For the text-containing cell, return its midpoint in [x, y] coordinate format. 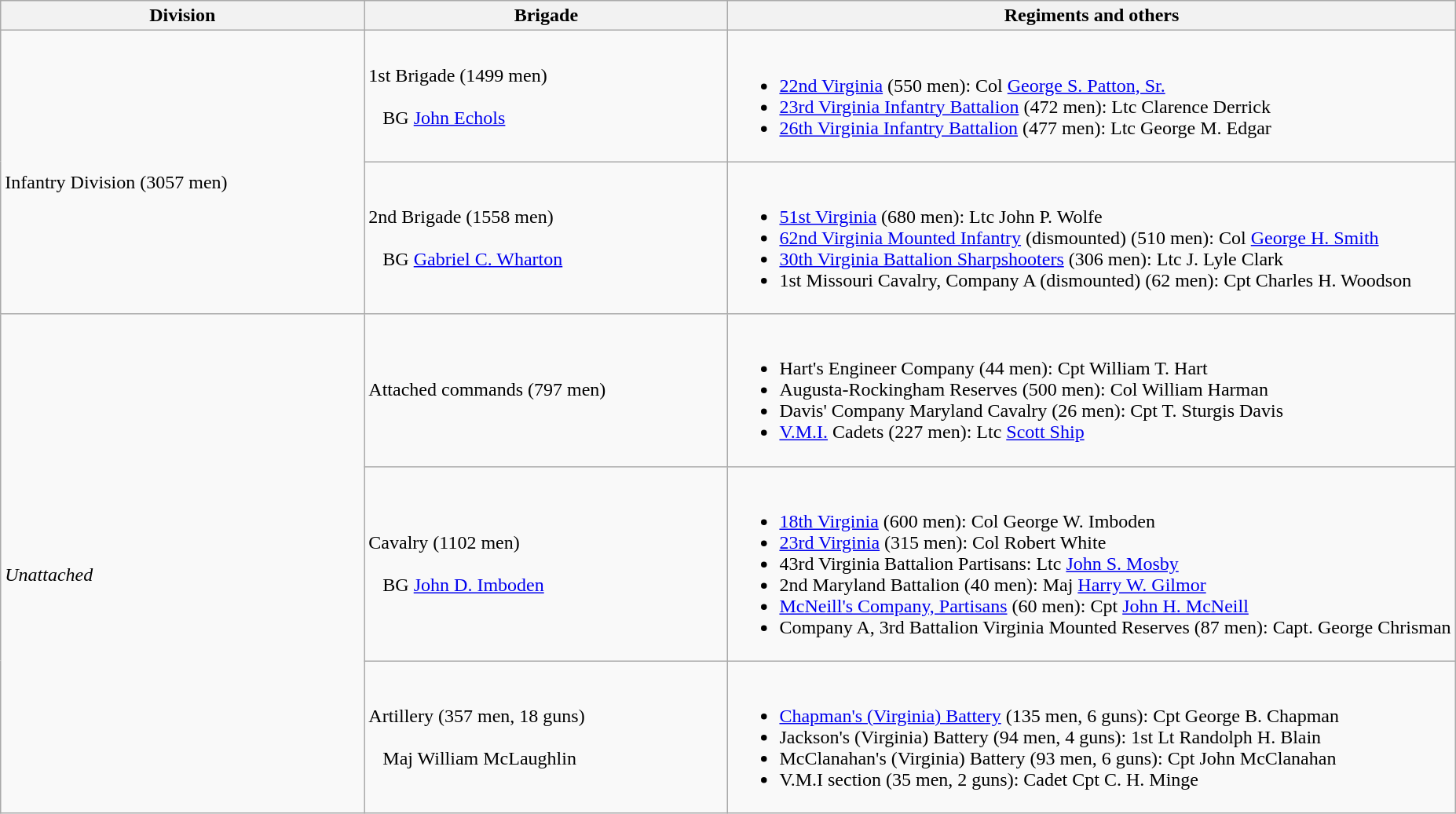
2nd Brigade (1558 men) BG Gabriel C. Wharton [547, 238]
Infantry Division (3057 men) [182, 173]
Unattached [182, 564]
Regiments and others [1092, 16]
Attached commands (797 men) [547, 390]
Cavalry (1102 men) BG John D. Imboden [547, 564]
Artillery (357 men, 18 guns) Maj William McLaughlin [547, 737]
Brigade [547, 16]
Division [182, 16]
1st Brigade (1499 men) BG John Echols [547, 96]
